Return [x, y] of the center of cell containing provided text 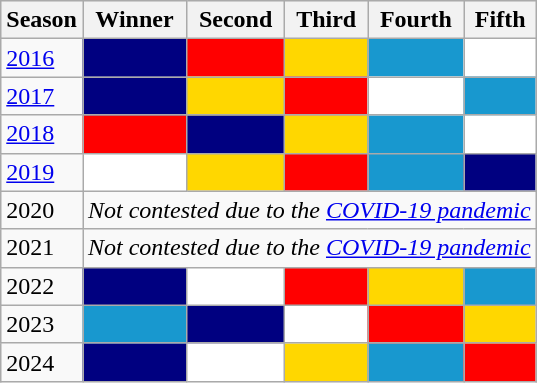
2017 [42, 96]
2020 [42, 210]
2021 [42, 248]
2019 [42, 172]
Winner [134, 20]
2016 [42, 58]
2022 [42, 286]
2018 [42, 134]
Fourth [416, 20]
Second [235, 20]
2023 [42, 324]
Fifth [500, 20]
Third [326, 20]
2024 [42, 362]
Season [42, 20]
